For the text-containing cell, return its midpoint in [X, Y] coordinate format. 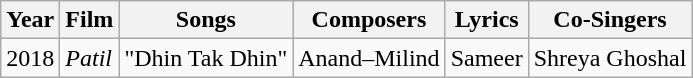
"Dhin Tak Dhin" [206, 58]
Songs [206, 20]
Sameer [486, 58]
Patil [90, 58]
Anand–Milind [369, 58]
Co-Singers [610, 20]
Year [30, 20]
Shreya Ghoshal [610, 58]
2018 [30, 58]
Composers [369, 20]
Lyrics [486, 20]
Film [90, 20]
